For the text-containing cell, return its midpoint in (x, y) coordinate format. 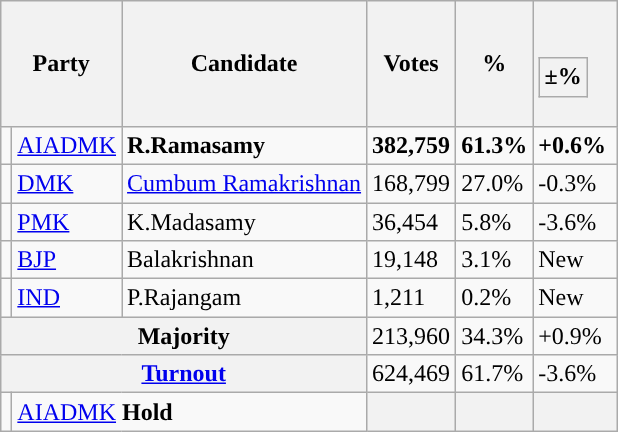
BJP (67, 260)
Party (62, 64)
168,799 (412, 183)
+0.9% (576, 336)
PMK (67, 221)
-0.3% (576, 183)
0.2% (494, 298)
27.0% (494, 183)
61.7% (494, 374)
213,960 (412, 336)
Balakrishnan (244, 260)
+0.6% (576, 145)
624,469 (412, 374)
AIADMK (67, 145)
36,454 (412, 221)
61.3% (494, 145)
382,759 (412, 145)
Majority (184, 336)
Votes (412, 64)
19,148 (412, 260)
1,211 (412, 298)
AIADMK Hold (190, 412)
Candidate (244, 64)
R.Ramasamy (244, 145)
DMK (67, 183)
Turnout (184, 374)
K.Madasamy (244, 221)
IND (67, 298)
Cumbum Ramakrishnan (244, 183)
3.1% (494, 260)
34.3% (494, 336)
P.Rajangam (244, 298)
5.8% (494, 221)
% (494, 64)
